Scan for the cell matching the given text and deliver its (X, Y) coordinate at center. 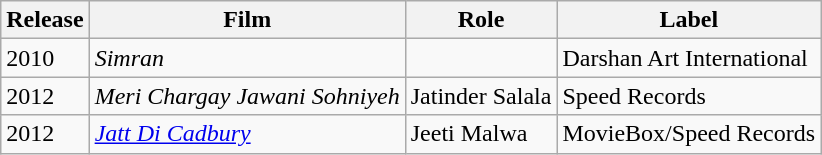
Meri Chargay Jawani Sohniyeh (247, 96)
Role (481, 20)
Jatt Di Cadbury (247, 134)
2010 (45, 58)
Release (45, 20)
Darshan Art International (689, 58)
Simran (247, 58)
Film (247, 20)
Jeeti Malwa (481, 134)
Speed Records (689, 96)
Jatinder Salala (481, 96)
MovieBox/Speed Records (689, 134)
Label (689, 20)
